Capture the cell that displays the provided text and extract its (x, y) central coordinate. 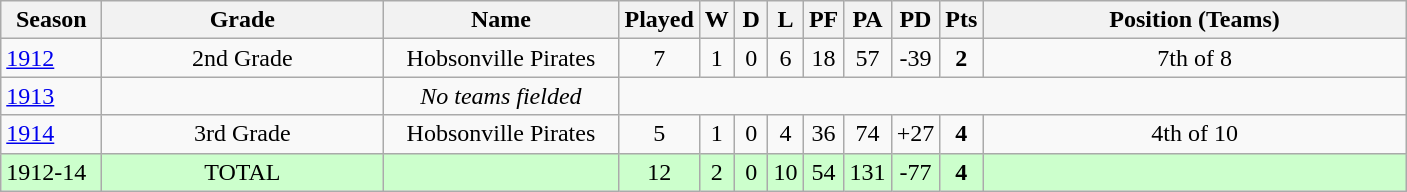
57 (868, 58)
No teams fielded (501, 96)
18 (824, 58)
7 (659, 58)
3rd Grade (242, 134)
54 (824, 172)
-77 (916, 172)
W (716, 20)
1912-14 (52, 172)
4th of 10 (1195, 134)
TOTAL (242, 172)
L (786, 20)
Played (659, 20)
PF (824, 20)
D (751, 20)
7th of 8 (1195, 58)
36 (824, 134)
12 (659, 172)
Position (Teams) (1195, 20)
2nd Grade (242, 58)
+27 (916, 134)
1913 (52, 96)
Season (52, 20)
1914 (52, 134)
Pts (962, 20)
PD (916, 20)
131 (868, 172)
74 (868, 134)
Grade (242, 20)
-39 (916, 58)
1912 (52, 58)
Name (501, 20)
6 (786, 58)
PA (868, 20)
5 (659, 134)
10 (786, 172)
